Detect which cell encompasses the target text, then output its (X, Y) center coordinate. 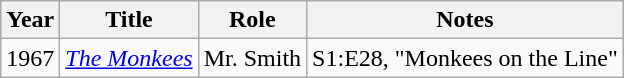
S1:E28, "Monkees on the Line" (466, 58)
Year (30, 20)
Mr. Smith (252, 58)
Notes (466, 20)
Title (129, 20)
The Monkees (129, 58)
1967 (30, 58)
Role (252, 20)
